Determine the (X, Y) coordinate at the center of the cell enclosing the given text.  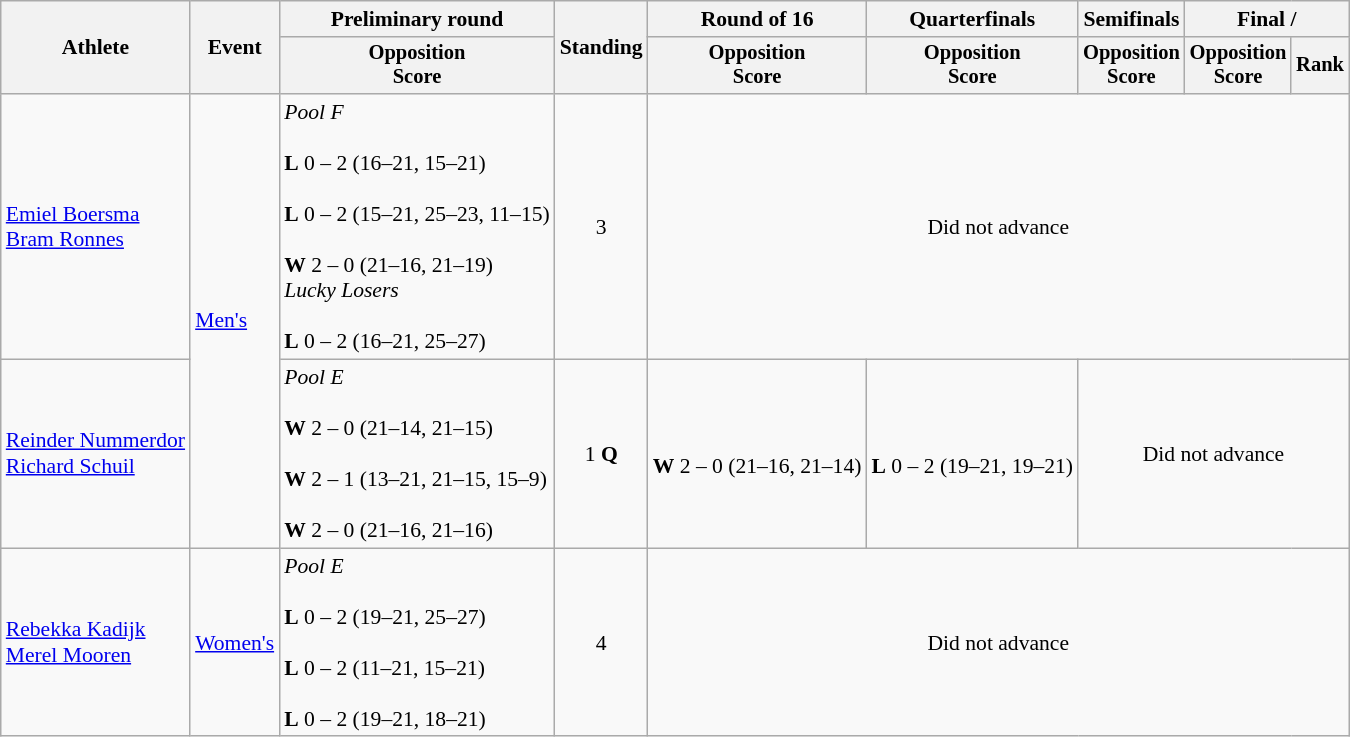
Women's (234, 642)
Reinder NummerdorRichard Schuil (96, 454)
Round of 16 (758, 19)
Event (234, 48)
Athlete (96, 48)
Rank (1320, 66)
4 (602, 642)
3 (602, 226)
W 2 – 0 (21–16, 21–14) (758, 454)
L 0 – 2 (19–21, 19–21) (972, 454)
Quarterfinals (972, 19)
Semifinals (1132, 19)
Pool FL 0 – 2 (16–21, 15–21)L 0 – 2 (15–21, 25–23, 11–15)W 2 – 0 (21–16, 21–19)Lucky LosersL 0 – 2 (16–21, 25–27) (417, 226)
1 Q (602, 454)
Preliminary round (417, 19)
Standing (602, 48)
Pool EW 2 – 0 (21–14, 21–15)W 2 – 1 (13–21, 21–15, 15–9)W 2 – 0 (21–16, 21–16) (417, 454)
Men's (234, 321)
Final / (1267, 19)
Emiel BoersmaBram Ronnes (96, 226)
Pool EL 0 – 2 (19–21, 25–27)L 0 – 2 (11–21, 15–21)L 0 – 2 (19–21, 18–21) (417, 642)
Rebekka KadijkMerel Mooren (96, 642)
